Output the (x, y) coordinate of the center of the cell containing the given text.  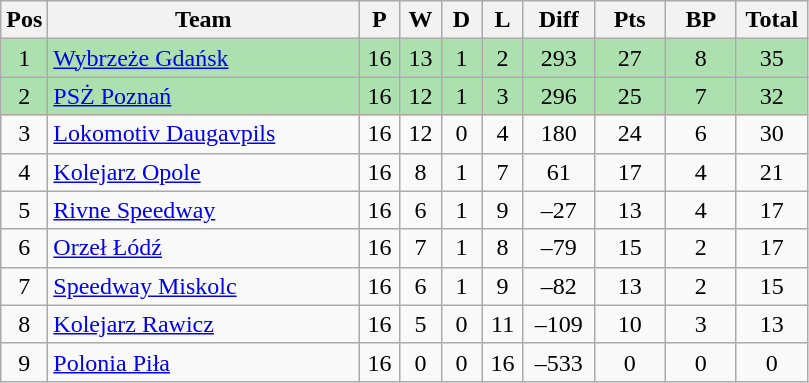
296 (558, 96)
Pos (24, 20)
25 (630, 96)
–27 (558, 210)
Kolejarz Rawicz (204, 324)
21 (772, 172)
Rivne Speedway (204, 210)
–82 (558, 286)
PSŻ Poznań (204, 96)
10 (630, 324)
Team (204, 20)
30 (772, 134)
W (420, 20)
24 (630, 134)
35 (772, 58)
180 (558, 134)
11 (502, 324)
–533 (558, 362)
L (502, 20)
–109 (558, 324)
61 (558, 172)
D (462, 20)
BP (700, 20)
293 (558, 58)
Kolejarz Opole (204, 172)
Polonia Piła (204, 362)
P (380, 20)
–79 (558, 248)
Lokomotiv Daugavpils (204, 134)
27 (630, 58)
Diff (558, 20)
Speedway Miskolc (204, 286)
Wybrzeże Gdańsk (204, 58)
Orzeł Łódź (204, 248)
Total (772, 20)
Pts (630, 20)
32 (772, 96)
